From the cell containing the given text, extract its center point as (X, Y) coordinate. 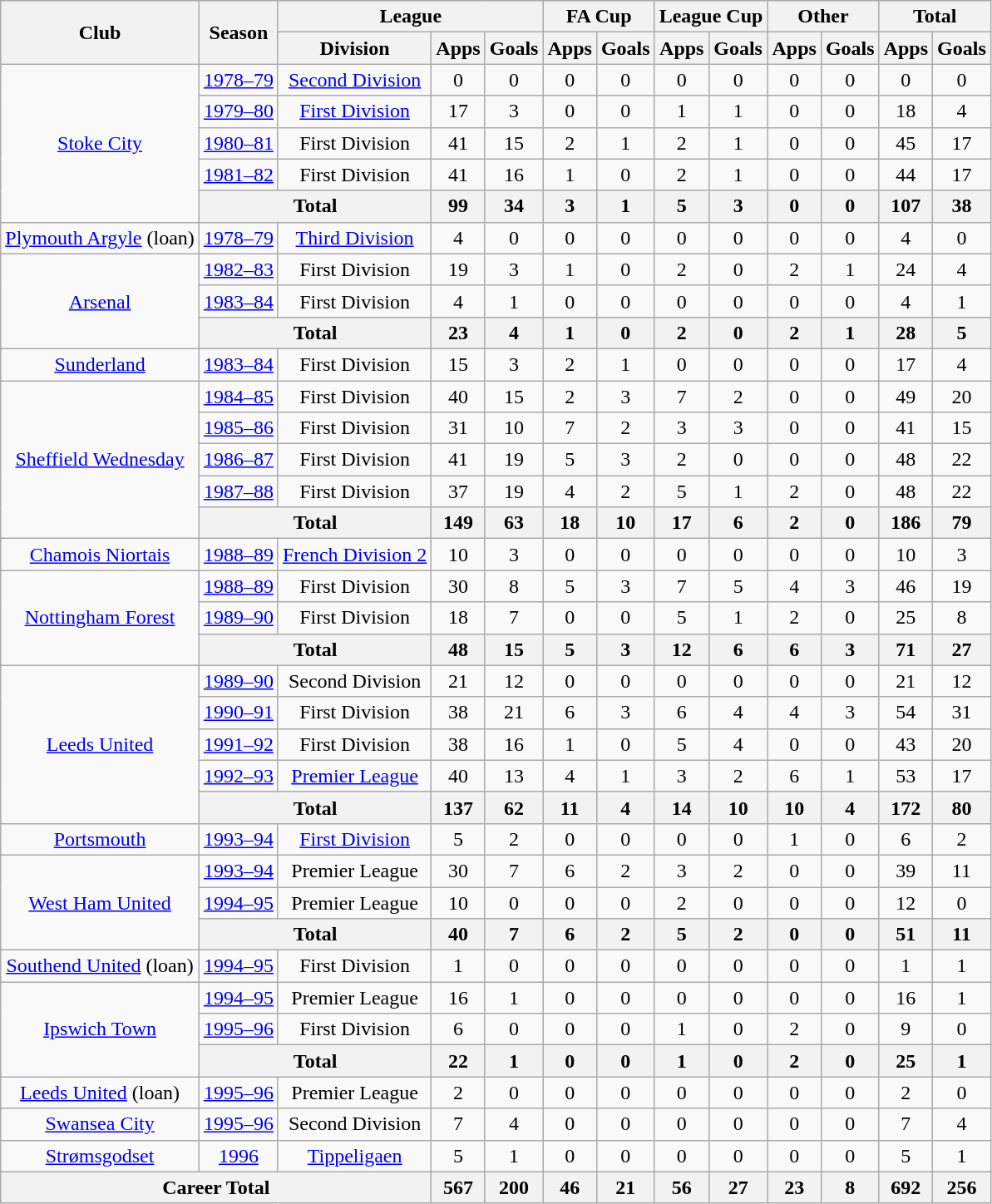
Strømsgodset (100, 1156)
Third Division (354, 238)
French Division 2 (354, 555)
71 (906, 649)
63 (514, 523)
Nottingham Forest (100, 618)
League Cup (711, 17)
Club (100, 32)
186 (906, 523)
Stoke City (100, 143)
37 (458, 491)
1985–86 (238, 428)
Plymouth Argyle (loan) (100, 238)
13 (514, 776)
256 (962, 1187)
1996 (238, 1156)
Sunderland (100, 364)
200 (514, 1187)
54 (906, 713)
692 (906, 1187)
Portsmouth (100, 839)
14 (682, 807)
Season (238, 32)
62 (514, 807)
107 (906, 206)
Other (823, 17)
1986–87 (238, 460)
56 (682, 1187)
51 (906, 935)
1992–93 (238, 776)
Arsenal (100, 301)
1979–80 (238, 111)
Chamois Niortais (100, 555)
Leeds United (loan) (100, 1093)
80 (962, 807)
137 (458, 807)
Sheffield Wednesday (100, 460)
Southend United (loan) (100, 966)
West Ham United (100, 902)
Ipswich Town (100, 1029)
24 (906, 269)
1982–83 (238, 269)
League (411, 17)
53 (906, 776)
49 (906, 397)
44 (906, 175)
1984–85 (238, 397)
99 (458, 206)
172 (906, 807)
149 (458, 523)
1981–82 (238, 175)
45 (906, 143)
Division (354, 48)
567 (458, 1187)
43 (906, 744)
1991–92 (238, 744)
Career Total (216, 1187)
28 (906, 333)
39 (906, 871)
Leeds United (100, 744)
34 (514, 206)
Swansea City (100, 1124)
9 (906, 1029)
79 (962, 523)
1987–88 (238, 491)
FA Cup (599, 17)
1980–81 (238, 143)
Tippeligaen (354, 1156)
1990–91 (238, 713)
